Locate the cell with the specified text and output its [X, Y] center coordinate. 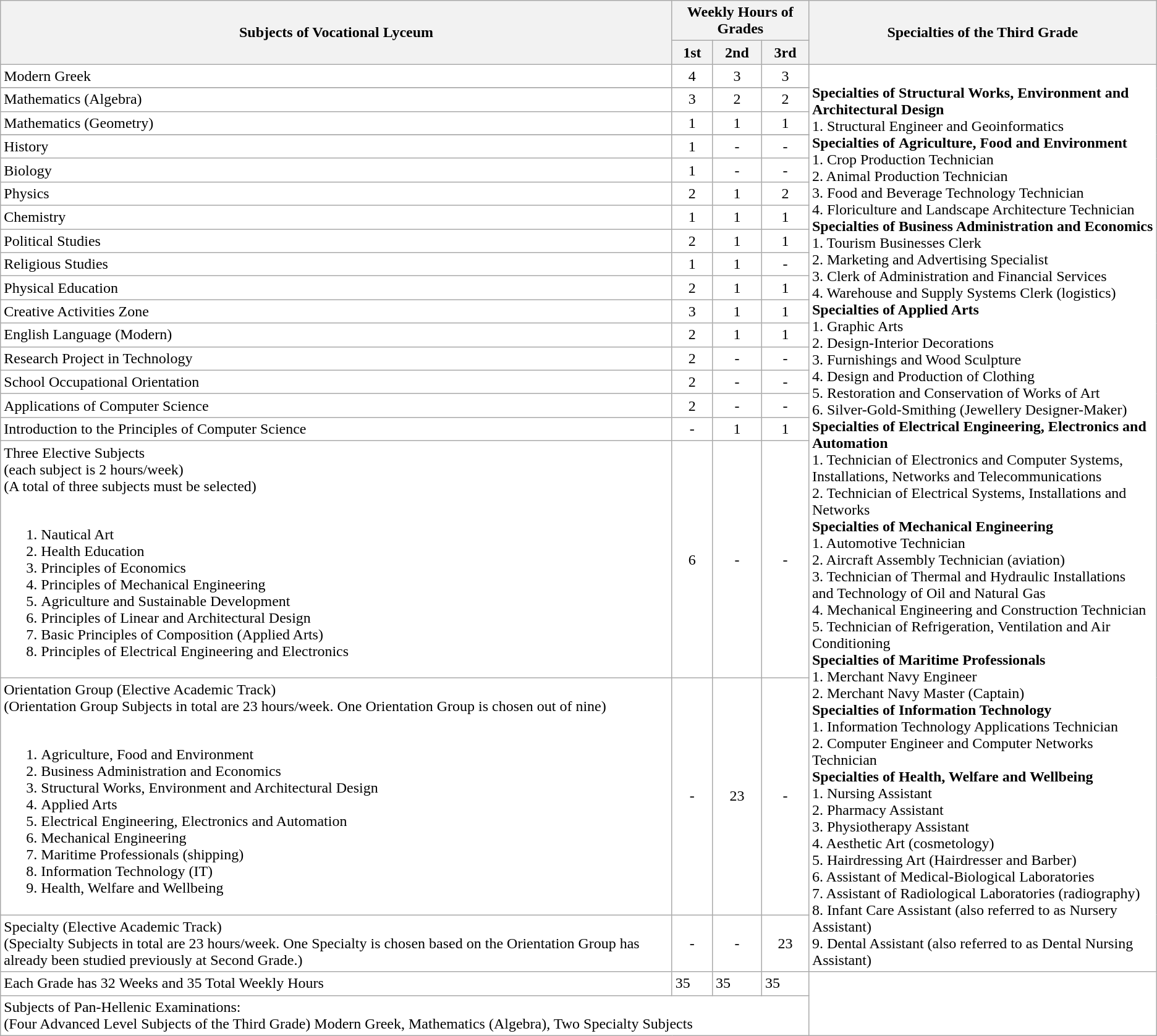
Subjects of Vocational Lyceum [336, 32]
Subjects of Pan-Hellenic Examinations: (Four Advanced Level Subjects of the Third Grade) Modern Greek, Mathematics (Algebra), Two Specialty Subjects [405, 1016]
Weekly Hours of Grades [740, 21]
Physical Education [336, 288]
English Language (Modern) [336, 335]
2nd [737, 53]
Religious Studies [336, 264]
Mathematics (Algebra) [336, 99]
Each Grade has 32 Weeks and 35 Total Weekly Hours [336, 983]
Physics [336, 193]
Mathematics (Geometry) [336, 123]
Research Project in Technology [336, 358]
School Occupational Orientation [336, 382]
Biology [336, 170]
Creative Activities Zone [336, 311]
Applications of Computer Science [336, 405]
6 [692, 560]
Political Studies [336, 241]
Introduction to the Principles of Computer Science [336, 429]
Modern Greek [336, 76]
1st [692, 53]
4 [692, 76]
3rd [786, 53]
History [336, 146]
Specialties of the Third Grade [983, 32]
Chemistry [336, 217]
